Output the (x, y) coordinate of the center of the cell containing the given text.  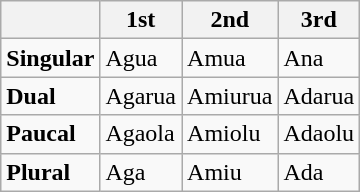
3rd (319, 20)
Agarua (141, 96)
Ada (319, 172)
Singular (50, 58)
Amiurua (230, 96)
Aga (141, 172)
Agua (141, 58)
Adaolu (319, 134)
Dual (50, 96)
Amiu (230, 172)
Adarua (319, 96)
Ana (319, 58)
1st (141, 20)
2nd (230, 20)
Paucal (50, 134)
Amiolu (230, 134)
Agaola (141, 134)
Amua (230, 58)
Plural (50, 172)
